Return (x, y) of the center of cell containing provided text 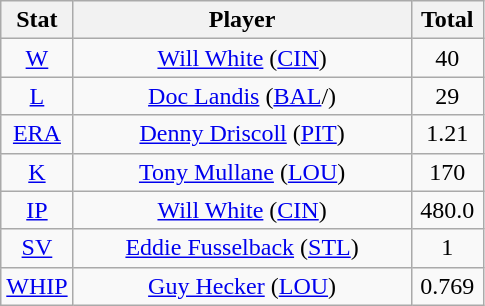
Tony Mullane (LOU) (242, 172)
0.769 (447, 286)
Player (242, 20)
29 (447, 96)
Denny Driscoll (PIT) (242, 134)
IP (37, 210)
40 (447, 58)
W (37, 58)
WHIP (37, 286)
Doc Landis (BAL/) (242, 96)
SV (37, 248)
Total (447, 20)
1 (447, 248)
K (37, 172)
1.21 (447, 134)
Guy Hecker (LOU) (242, 286)
170 (447, 172)
Stat (37, 20)
ERA (37, 134)
L (37, 96)
Eddie Fusselback (STL) (242, 248)
480.0 (447, 210)
